Pinpoint the cell where the given text exists, returning its (X, Y) midpoint coordinate. 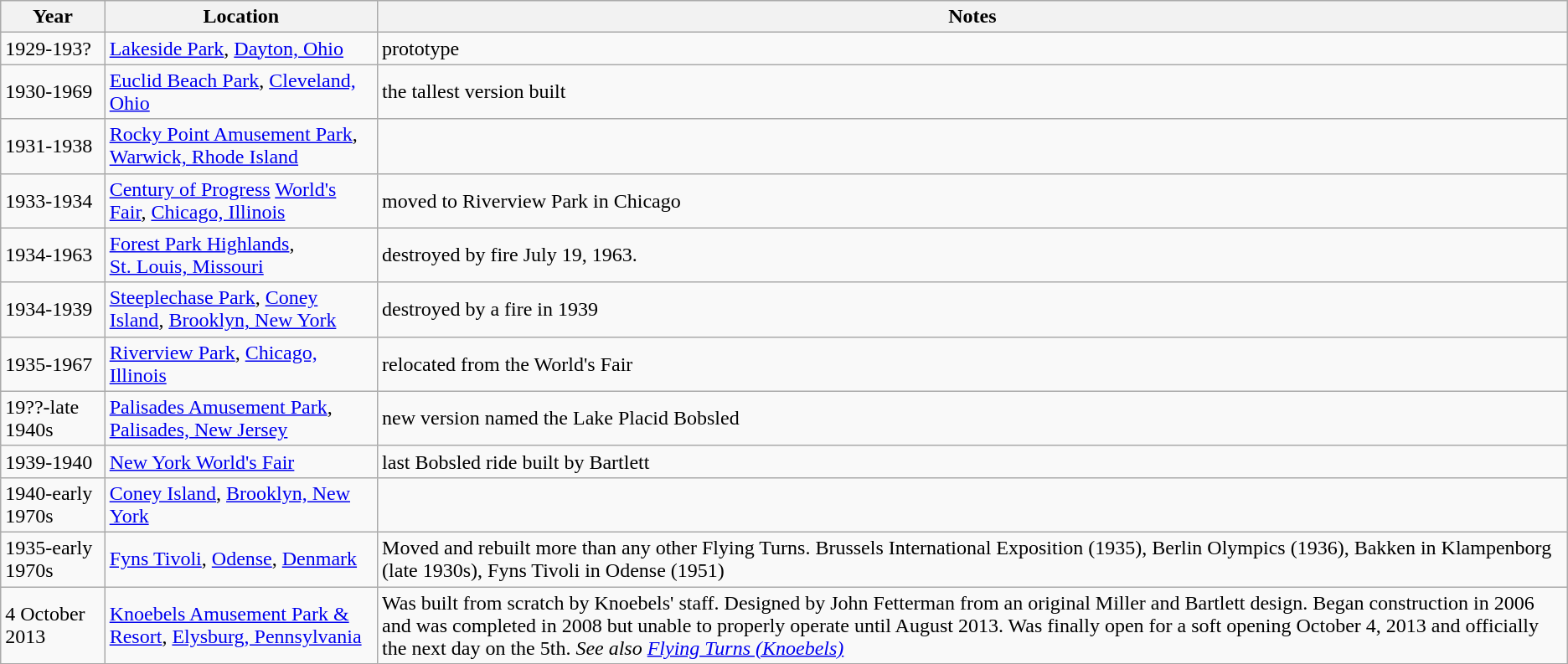
Forest Park Highlands,St. Louis, Missouri (241, 255)
Knoebels Amusement Park & Resort, Elysburg, Pennsylvania (241, 625)
moved to Riverview Park in Chicago (973, 201)
Year (53, 17)
last Bobsled ride built by Bartlett (973, 461)
1930-1969 (53, 92)
Notes (973, 17)
1929-193? (53, 49)
Century of Progress World's Fair, Chicago, Illinois (241, 201)
1935-1967 (53, 363)
prototype (973, 49)
New York World's Fair (241, 461)
Steeplechase Park, Coney Island, Brooklyn, New York (241, 310)
1934-1963 (53, 255)
1934-1939 (53, 310)
Location (241, 17)
19??-late 1940s (53, 419)
1939-1940 (53, 461)
1940-early 1970s (53, 504)
Rocky Point Amusement Park, Warwick, Rhode Island (241, 146)
new version named the Lake Placid Bobsled (973, 419)
1931-1938 (53, 146)
Lakeside Park, Dayton, Ohio (241, 49)
Euclid Beach Park, Cleveland, Ohio (241, 92)
relocated from the World's Fair (973, 363)
Palisades Amusement Park, Palisades, New Jersey (241, 419)
Coney Island, Brooklyn, New York (241, 504)
Riverview Park, Chicago, Illinois (241, 363)
4 October 2013 (53, 625)
Fyns Tivoli, Odense, Denmark (241, 559)
destroyed by fire July 19, 1963. (973, 255)
1933-1934 (53, 201)
destroyed by a fire in 1939 (973, 310)
the tallest version built (973, 92)
1935-early 1970s (53, 559)
